Provide the (X, Y) coordinate of the cell's center where the given text is located.  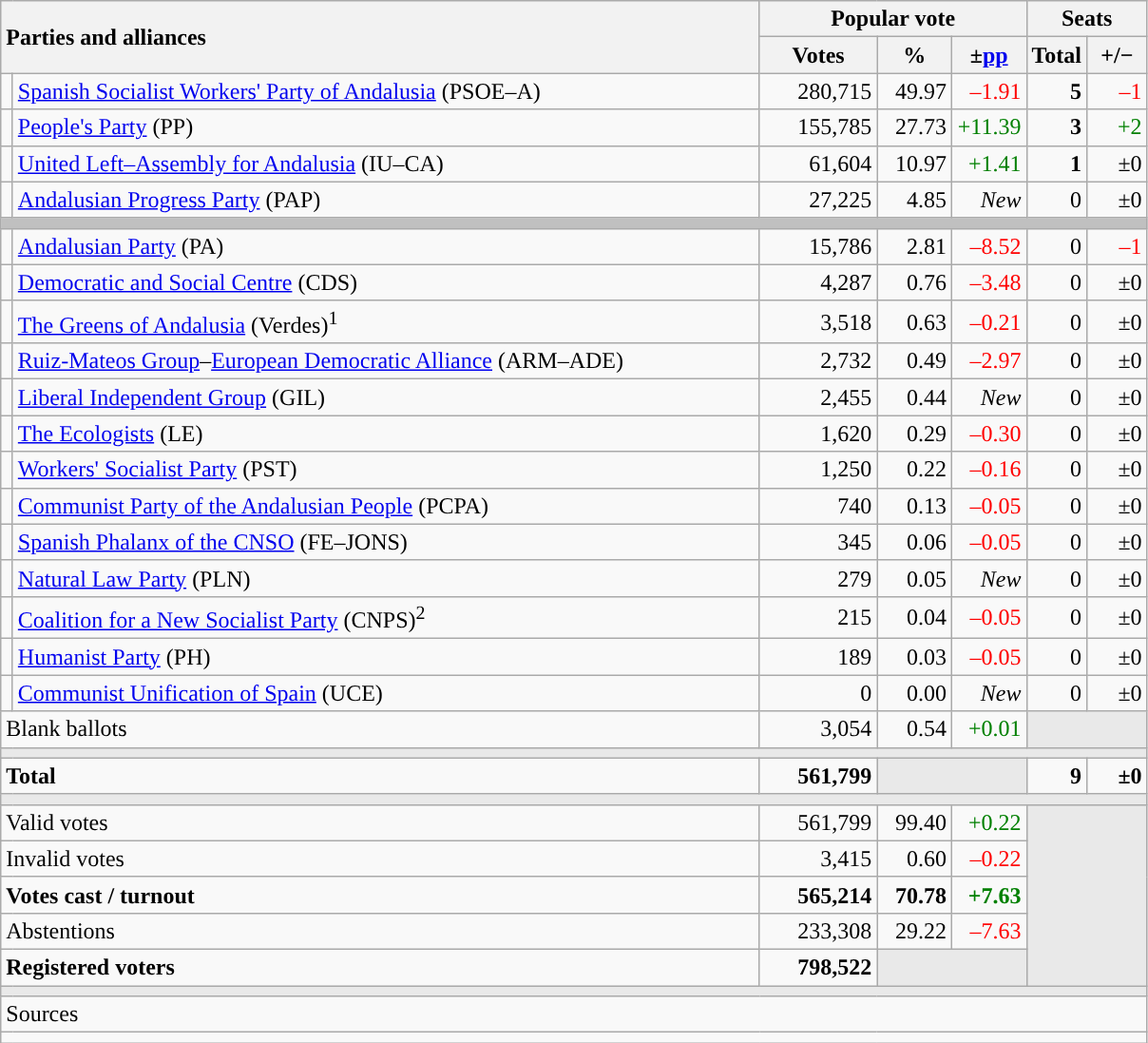
0.29 (914, 434)
279 (818, 578)
0.06 (914, 542)
The Ecologists (LE) (386, 434)
0.00 (914, 693)
9 (1057, 776)
99.40 (914, 822)
15,786 (818, 246)
Valid votes (380, 822)
215 (818, 618)
1,250 (818, 470)
–0.16 (988, 470)
Democratic and Social Centre (CDS) (386, 282)
4,287 (818, 282)
4.85 (914, 200)
Spanish Socialist Workers' Party of Andalusia (PSOE–A) (386, 91)
345 (818, 542)
0.60 (914, 859)
70.78 (914, 895)
Abstentions (380, 931)
–0.22 (988, 859)
798,522 (818, 967)
Spanish Phalanx of the CNSO (FE–JONS) (386, 542)
0.44 (914, 397)
–0.30 (988, 434)
3,518 (818, 321)
+0.22 (988, 822)
–7.63 (988, 931)
49.97 (914, 91)
Humanist Party (PH) (386, 657)
Natural Law Party (PLN) (386, 578)
3 (1057, 127)
Andalusian Progress Party (PAP) (386, 200)
Registered voters (380, 967)
189 (818, 657)
61,604 (818, 164)
–0.21 (988, 321)
1 (1057, 164)
10.97 (914, 164)
Parties and alliances (380, 37)
±pp (988, 55)
3,054 (818, 729)
+11.39 (988, 127)
2.81 (914, 246)
+1.41 (988, 164)
5 (1057, 91)
Coalition for a New Socialist Party (CNPS)2 (386, 618)
0.22 (914, 470)
Communist Party of the Andalusian People (PCPA) (386, 506)
Blank ballots (380, 729)
+0.01 (988, 729)
27,225 (818, 200)
+/− (1118, 55)
0.76 (914, 282)
0.13 (914, 506)
–1.91 (988, 91)
0.54 (914, 729)
The Greens of Andalusia (Verdes)1 (386, 321)
29.22 (914, 931)
Seats (1087, 19)
565,214 (818, 895)
0.03 (914, 657)
United Left–Assembly for Andalusia (IU–CA) (386, 164)
1,620 (818, 434)
Popular vote (893, 19)
Votes (818, 55)
Votes cast / turnout (380, 895)
Liberal Independent Group (GIL) (386, 397)
2,732 (818, 361)
Communist Unification of Spain (UCE) (386, 693)
–2.97 (988, 361)
–8.52 (988, 246)
–3.48 (988, 282)
% (914, 55)
740 (818, 506)
155,785 (818, 127)
+2 (1118, 127)
Ruiz-Mateos Group–European Democratic Alliance (ARM–ADE) (386, 361)
0.05 (914, 578)
3,415 (818, 859)
People's Party (PP) (386, 127)
0.04 (914, 618)
Invalid votes (380, 859)
Andalusian Party (PA) (386, 246)
+7.63 (988, 895)
2,455 (818, 397)
0.49 (914, 361)
233,308 (818, 931)
280,715 (818, 91)
0.63 (914, 321)
27.73 (914, 127)
Sources (574, 1014)
Workers' Socialist Party (PST) (386, 470)
